From the cell containing the given text, extract its center point as (x, y) coordinate. 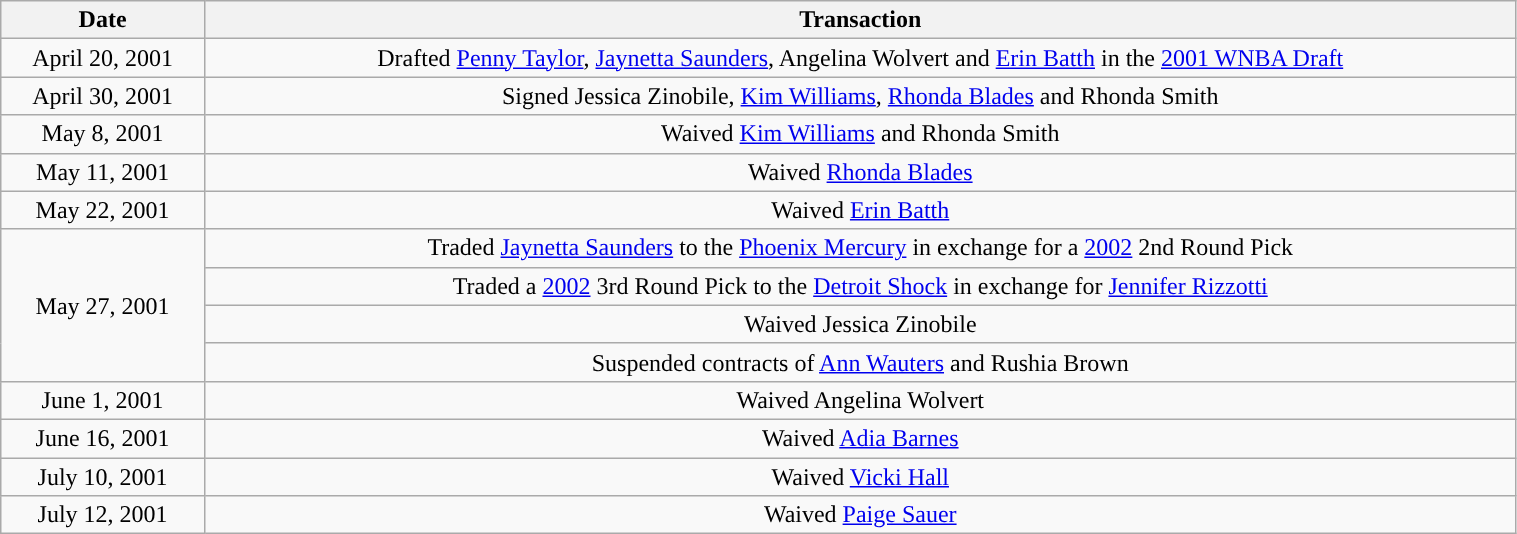
Waived Jessica Zinobile (860, 324)
June 1, 2001 (103, 400)
Waived Vicki Hall (860, 477)
Waived Rhonda Blades (860, 172)
July 12, 2001 (103, 515)
Suspended contracts of Ann Wauters and Rushia Brown (860, 362)
April 20, 2001 (103, 58)
Traded Jaynetta Saunders to the Phoenix Mercury in exchange for a 2002 2nd Round Pick (860, 248)
May 11, 2001 (103, 172)
May 22, 2001 (103, 210)
Waived Kim Williams and Rhonda Smith (860, 134)
Transaction (860, 20)
May 8, 2001 (103, 134)
Drafted Penny Taylor, Jaynetta Saunders, Angelina Wolvert and Erin Batth in the 2001 WNBA Draft (860, 58)
Signed Jessica Zinobile, Kim Williams, Rhonda Blades and Rhonda Smith (860, 96)
May 27, 2001 (103, 305)
Date (103, 20)
July 10, 2001 (103, 477)
April 30, 2001 (103, 96)
Traded a 2002 3rd Round Pick to the Detroit Shock in exchange for Jennifer Rizzotti (860, 286)
Waived Paige Sauer (860, 515)
Waived Erin Batth (860, 210)
Waived Angelina Wolvert (860, 400)
Waived Adia Barnes (860, 438)
June 16, 2001 (103, 438)
